Determine the [x, y] coordinate at the center of the cell enclosing the given text.  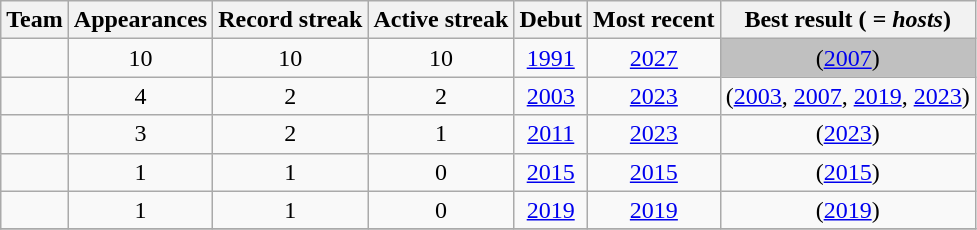
(2015) [848, 172]
(2007) [848, 58]
2011 [551, 134]
3 [140, 134]
Active streak [441, 20]
Best result ( = hosts) [848, 20]
(2019) [848, 210]
(2023) [848, 134]
Most recent [654, 20]
4 [140, 96]
Team [35, 20]
Record streak [290, 20]
1991 [551, 58]
2027 [654, 58]
Debut [551, 20]
2003 [551, 96]
(2003, 2007, 2019, 2023) [848, 96]
Appearances [140, 20]
